Return (X, Y) of the center of cell containing provided text 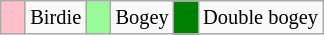
Birdie (56, 17)
Double bogey (260, 17)
Bogey (142, 17)
